Return the [x, y] coordinate for the center point of the cell that contains the specified text.  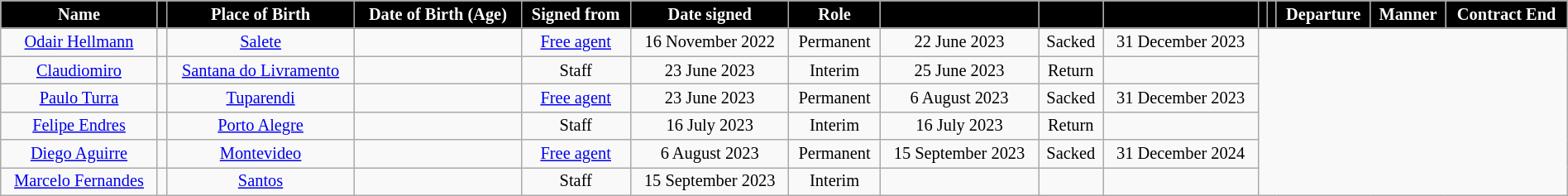
Santana do Livramento [261, 70]
Diego Aguirre [79, 154]
Claudiomiro [79, 70]
Signed from [576, 14]
Montevideo [261, 154]
Tuparendi [261, 98]
Date of Birth (Age) [438, 14]
Place of Birth [261, 14]
Marcelo Fernandes [79, 181]
Contract End [1507, 14]
Porto Alegre [261, 126]
16 November 2022 [710, 42]
Salete [261, 42]
Santos [261, 181]
22 June 2023 [959, 42]
25 June 2023 [959, 70]
Odair Hellmann [79, 42]
Date signed [710, 14]
Role [834, 14]
Paulo Turra [79, 98]
Felipe Endres [79, 126]
31 December 2024 [1181, 154]
Departure [1323, 14]
Name [79, 14]
Manner [1408, 14]
